Scan for the cell matching the given text and deliver its [X, Y] coordinate at center. 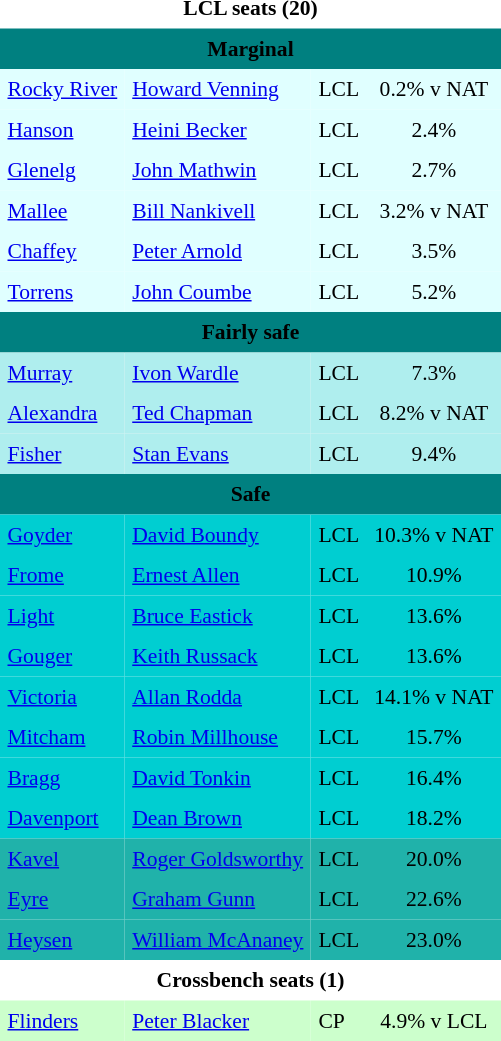
Eyre [62, 899]
Frome [62, 575]
4.9% v LCL [434, 1020]
Dean Brown [218, 818]
Safe [250, 494]
Heysen [62, 939]
10.9% [434, 575]
22.6% [434, 899]
Mitcham [62, 737]
Glenelg [62, 170]
John Mathwin [218, 170]
18.2% [434, 818]
Roger Goldsworthy [218, 858]
Kavel [62, 858]
Marginal [250, 48]
Murray [62, 372]
Howard Venning [218, 89]
2.4% [434, 129]
Hanson [62, 129]
Bill Nankivell [218, 210]
16.4% [434, 777]
Ted Chapman [218, 413]
Keith Russack [218, 656]
Robin Millhouse [218, 737]
3.2% v NAT [434, 210]
Davenport [62, 818]
Peter Arnold [218, 251]
Gouger [62, 656]
20.0% [434, 858]
Peter Blacker [218, 1020]
7.3% [434, 372]
0.2% v NAT [434, 89]
2.7% [434, 170]
Light [62, 615]
Fairly safe [250, 332]
Graham Gunn [218, 899]
Mallee [62, 210]
Victoria [62, 696]
3.5% [434, 251]
15.7% [434, 737]
William McAnaney [218, 939]
9.4% [434, 453]
23.0% [434, 939]
5.2% [434, 291]
John Coumbe [218, 291]
Ivon Wardle [218, 372]
Flinders [62, 1020]
Chaffey [62, 251]
Torrens [62, 291]
Bruce Eastick [218, 615]
Alexandra [62, 413]
Stan Evans [218, 453]
CP [339, 1020]
14.1% v NAT [434, 696]
Bragg [62, 777]
Crossbench seats (1) [250, 980]
David Tonkin [218, 777]
10.3% v NAT [434, 534]
Fisher [62, 453]
8.2% v NAT [434, 413]
Allan Rodda [218, 696]
Goyder [62, 534]
Ernest Allen [218, 575]
Heini Becker [218, 129]
Rocky River [62, 89]
David Boundy [218, 534]
